Detect which cell encompasses the target text, then output its [X, Y] center coordinate. 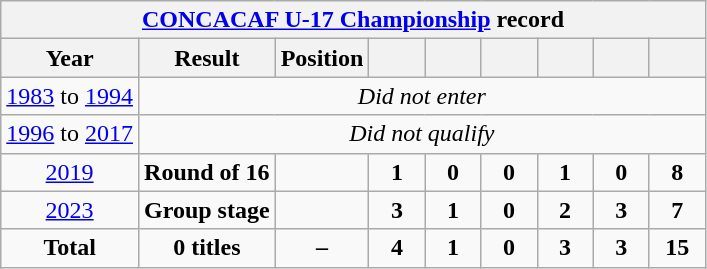
1983 to 1994 [70, 96]
2 [565, 210]
7 [677, 210]
15 [677, 248]
2023 [70, 210]
2019 [70, 172]
– [322, 248]
CONCACAF U-17 Championship record [354, 20]
Did not enter [422, 96]
Round of 16 [206, 172]
Group stage [206, 210]
Total [70, 248]
1996 to 2017 [70, 134]
8 [677, 172]
Did not qualify [422, 134]
Year [70, 58]
4 [397, 248]
Result [206, 58]
0 titles [206, 248]
Position [322, 58]
